Pinpoint the cell where the given text exists, returning its (x, y) midpoint coordinate. 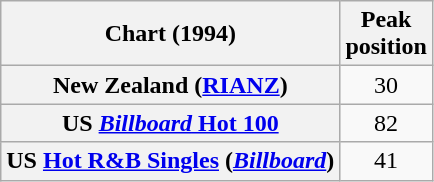
New Zealand (RIANZ) (170, 85)
30 (386, 85)
Peakposition (386, 34)
41 (386, 161)
US Hot R&B Singles (Billboard) (170, 161)
US Billboard Hot 100 (170, 123)
Chart (1994) (170, 34)
82 (386, 123)
